Provide the (X, Y) coordinate of the cell's center where the given text is located.  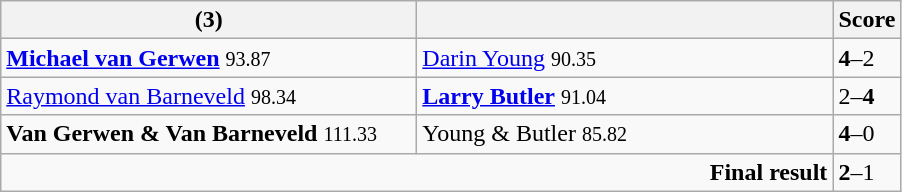
Van Gerwen & Van Barneveld 111.33 (209, 134)
4–0 (867, 134)
(3) (209, 20)
4–2 (867, 58)
Young & Butler 85.82 (625, 134)
Larry Butler 91.04 (625, 96)
Raymond van Barneveld 98.34 (209, 96)
Score (867, 20)
2–1 (867, 172)
Darin Young 90.35 (625, 58)
2–4 (867, 96)
Final result (417, 172)
Michael van Gerwen 93.87 (209, 58)
